Return (x, y) of the center of cell containing provided text 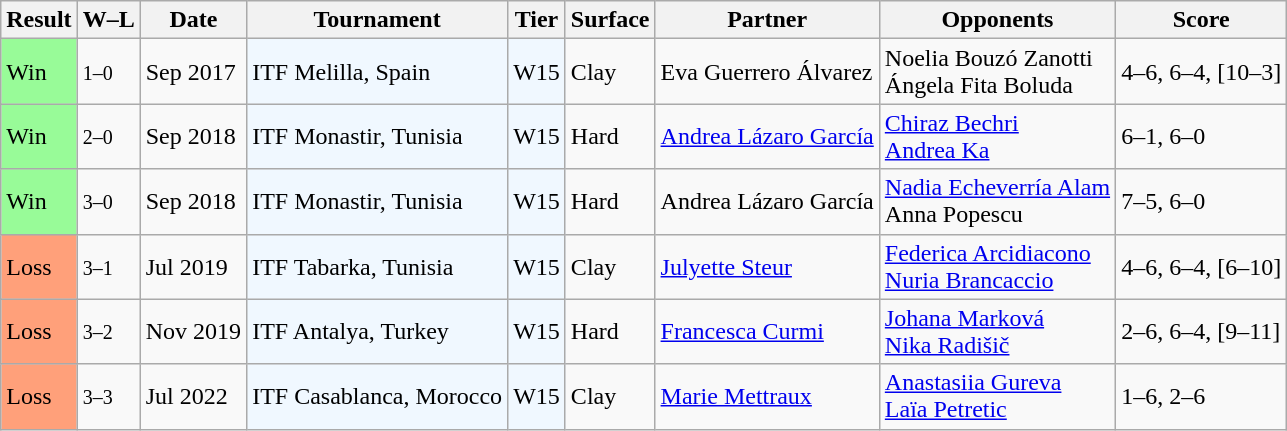
ITF Antalya, Turkey (378, 332)
Sep 2017 (193, 72)
Date (193, 20)
Chiraz Bechri Andrea Ka (997, 136)
Noelia Bouzó Zanotti Ángela Fita Boluda (997, 72)
3–1 (108, 266)
2–6, 6–4, [9–11] (1202, 332)
Tournament (378, 20)
1–0 (108, 72)
Score (1202, 20)
Anastasiia Gureva Laïa Petretic (997, 396)
Federica Arcidiacono Nuria Brancaccio (997, 266)
2–0 (108, 136)
ITF Casablanca, Morocco (378, 396)
Julyette Steur (767, 266)
Partner (767, 20)
ITF Melilla, Spain (378, 72)
1–6, 2–6 (1202, 396)
Marie Mettraux (767, 396)
6–1, 6–0 (1202, 136)
4–6, 6–4, [10–3] (1202, 72)
3–2 (108, 332)
3–3 (108, 396)
W–L (108, 20)
Jul 2019 (193, 266)
ITF Tabarka, Tunisia (378, 266)
Opponents (997, 20)
Johana Marková Nika Radišič (997, 332)
Nov 2019 (193, 332)
Result (39, 20)
Nadia Echeverría Alam Anna Popescu (997, 202)
Francesca Curmi (767, 332)
3–0 (108, 202)
Eva Guerrero Álvarez (767, 72)
Surface (610, 20)
Jul 2022 (193, 396)
7–5, 6–0 (1202, 202)
Tier (537, 20)
4–6, 6–4, [6–10] (1202, 266)
